Capture the cell that displays the provided text and extract its [x, y] central coordinate. 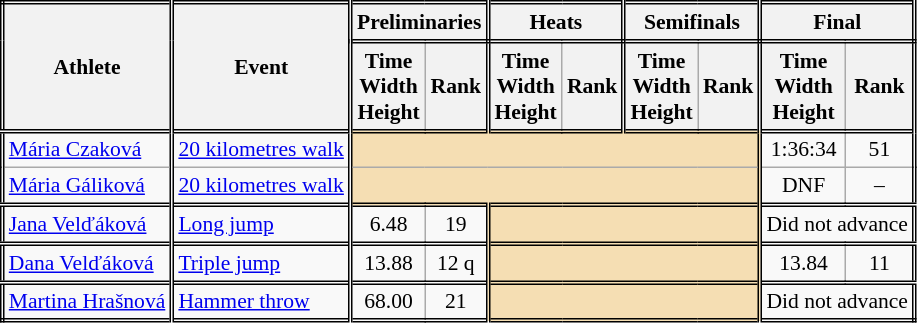
Mária Gáliková [87, 186]
Final [838, 22]
19 [456, 224]
12 q [456, 264]
Semifinals [692, 22]
68.00 [388, 302]
Dana Velďáková [87, 264]
13.88 [388, 264]
1:36:34 [803, 150]
Mária Czaková [87, 150]
DNF [803, 186]
Heats [556, 22]
Long jump [262, 224]
– [880, 186]
Triple jump [262, 264]
21 [456, 302]
Event [262, 67]
11 [880, 264]
6.48 [388, 224]
Athlete [87, 67]
Hammer throw [262, 302]
13.84 [803, 264]
Jana Velďáková [87, 224]
Martina Hrašnová [87, 302]
Preliminaries [418, 22]
51 [880, 150]
